Pinpoint the cell where the given text exists, returning its (X, Y) midpoint coordinate. 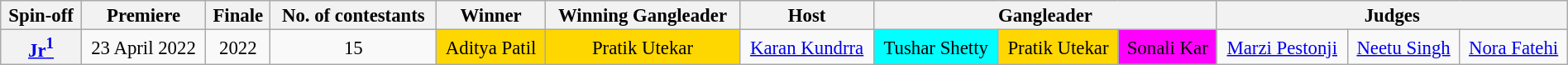
Judges (1392, 15)
Aditya Patil (491, 47)
Neetu Singh (1403, 47)
Winning Gangleader (642, 15)
23 April 2022 (143, 47)
No. of contestants (354, 15)
Jr1 (41, 47)
Spin-off (41, 15)
Gangleader (1045, 15)
Marzi Pestonji (1282, 47)
2022 (238, 47)
Tushar Shetty (936, 47)
15 (354, 47)
Finale (238, 15)
Karan Kundrra (807, 47)
Winner (491, 15)
Premiere (143, 15)
Nora Fatehi (1513, 47)
Sonali Kar (1168, 47)
Host (807, 15)
